Determine the [x, y] coordinate at the center of the cell enclosing the given text.  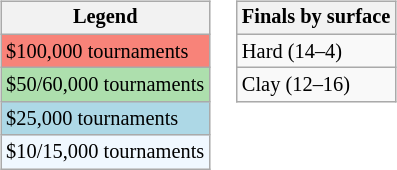
$100,000 tournaments [105, 51]
$25,000 tournaments [105, 119]
Legend [105, 18]
Finals by surface [316, 18]
Hard (14–4) [316, 51]
$10/15,000 tournaments [105, 152]
$50/60,000 tournaments [105, 85]
Clay (12–16) [316, 85]
